Return the [X, Y] coordinate for the center point of the cell that contains the specified text.  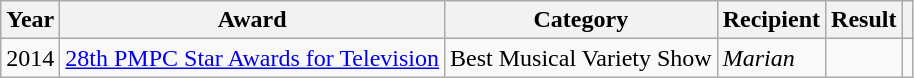
Year [30, 20]
Category [582, 20]
Recipient [771, 20]
28th PMPC Star Awards for Television [252, 58]
Award [252, 20]
Marian [771, 58]
Result [864, 20]
Best Musical Variety Show [582, 58]
2014 [30, 58]
